Search for the cell housing the specified text and yield its (X, Y) center coordinate. 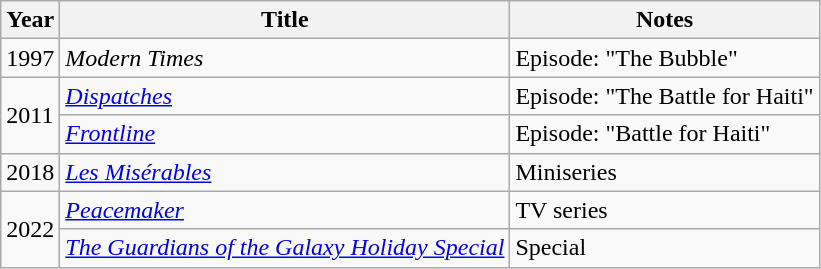
Episode: "The Battle for Haiti" (664, 96)
Frontline (285, 134)
The Guardians of the Galaxy Holiday Special (285, 248)
Miniseries (664, 172)
2018 (30, 172)
Episode: "The Bubble" (664, 58)
Year (30, 20)
Dispatches (285, 96)
Notes (664, 20)
Special (664, 248)
2011 (30, 115)
TV series (664, 210)
Peacemaker (285, 210)
Episode: "Battle for Haiti" (664, 134)
Modern Times (285, 58)
Les Misérables (285, 172)
1997 (30, 58)
Title (285, 20)
2022 (30, 229)
